For the text-containing cell, return its midpoint in [x, y] coordinate format. 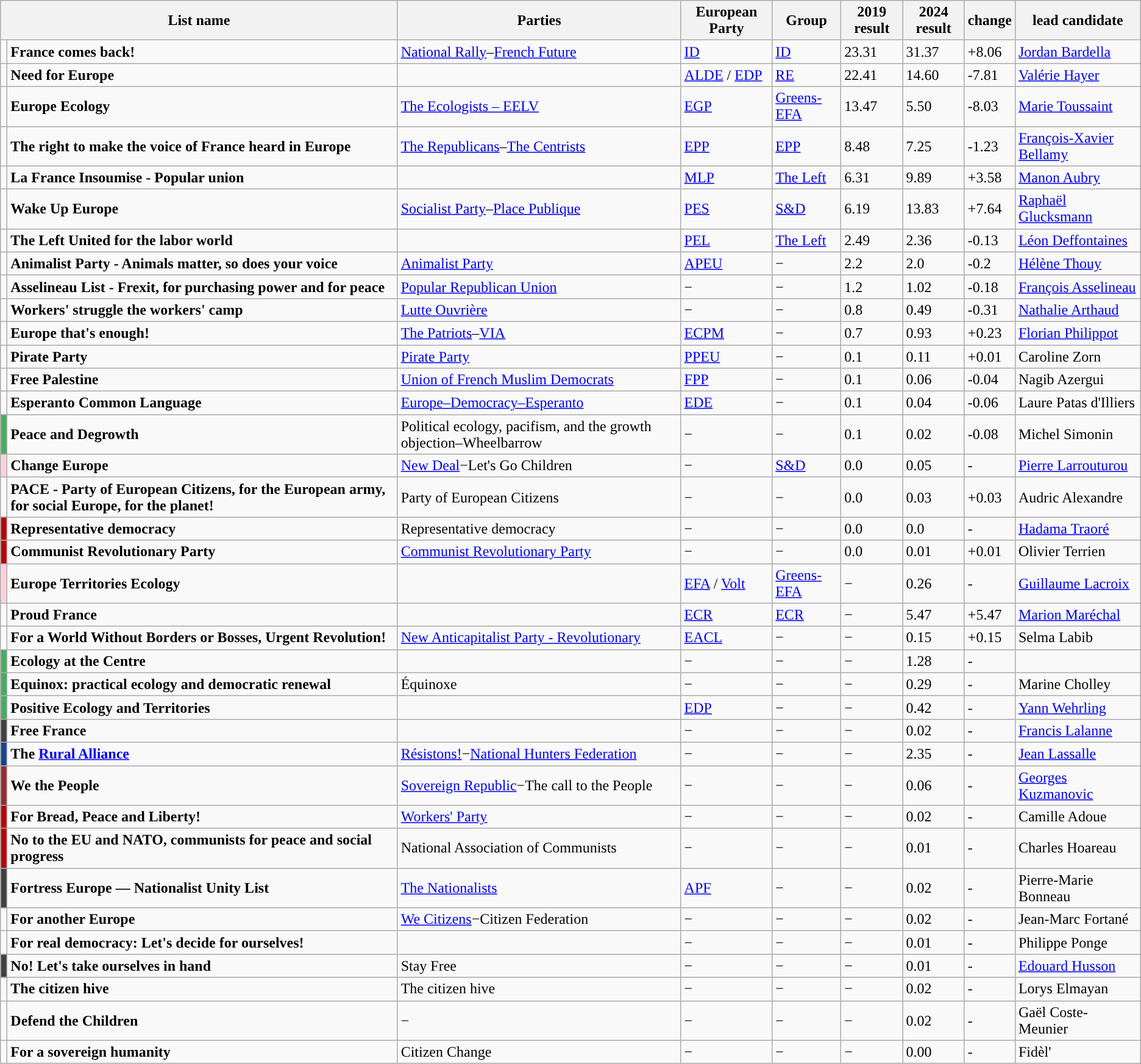
Camille Adoue [1078, 817]
EACL [727, 638]
No to the EU and NATO, communists for peace and social progress [202, 849]
-0.31 [990, 310]
5.47 [934, 615]
0.49 [934, 310]
For another Europe [202, 919]
Sovereign Republic−The call to the People [539, 785]
ALDE / EDP [727, 75]
Ecology at the Centre [202, 661]
1.02 [934, 287]
Manon Aubry [1078, 177]
0.26 [934, 583]
Change Europe [202, 466]
1.2 [872, 287]
+5.47 [990, 615]
Charles Hoareau [1078, 849]
0.11 [934, 357]
The Patriots–VIA [539, 333]
Positive Ecology and Territories [202, 707]
0.29 [934, 684]
MLP [727, 177]
Gaël Coste-Meunier [1078, 1021]
Party of European Citizens [539, 498]
-0.08 [990, 434]
Équinoxe [539, 684]
Marie Toussaint [1078, 106]
Valérie Hayer [1078, 75]
Wake Up Europe [202, 209]
For a World Without Borders or Bosses, Urgent Revolution! [202, 638]
New Anticapitalist Party - Revolutionary [539, 638]
Socialist Party–Place Publique [539, 209]
Stay Free [539, 966]
François Asselineau [1078, 287]
0.00 [934, 1052]
8.48 [872, 146]
13.83 [934, 209]
23.31 [872, 52]
1.28 [934, 661]
+8.06 [990, 52]
Nathalie Arthaud [1078, 310]
Selma Labib [1078, 638]
Fidèl' [1078, 1052]
2024 result [934, 21]
National Rally–French Future [539, 52]
RE [807, 75]
31.37 [934, 52]
Political ecology, pacifism, and the growth objection–Wheelbarrow [539, 434]
APF [727, 888]
0.15 [934, 638]
+7.64 [990, 209]
Guillaume Lacroix [1078, 583]
Proud France [202, 615]
14.60 [934, 75]
Citizen Change [539, 1052]
Pierre-Marie Bonneau [1078, 888]
-0.06 [990, 403]
FPP [727, 380]
+0.23 [990, 333]
Jordan Bardella [1078, 52]
Georges Kuzmanovic [1078, 785]
13.47 [872, 106]
List name [199, 21]
22.41 [872, 75]
Workers' Party [539, 817]
0.04 [934, 403]
Equinox: practical ecology and democratic renewal [202, 684]
APEU [727, 263]
0.03 [934, 498]
6.31 [872, 177]
Jean-Marc Fortané [1078, 919]
Raphaël Glucksmann [1078, 209]
Pierre Larrouturou [1078, 466]
The Republicans–The Centrists [539, 146]
Fortress Europe — Nationalist Unity List [202, 888]
Europe Ecology [202, 106]
New Deal−Let's Go Children [539, 466]
The Ecologists – EELV [539, 106]
Hadama Traoré [1078, 529]
Group [807, 21]
-0.04 [990, 380]
Popular Republican Union [539, 287]
Union of French Muslim Democrats [539, 380]
0.8 [872, 310]
-1.23 [990, 146]
0.93 [934, 333]
Edouard Husson [1078, 966]
2.49 [872, 240]
We the People [202, 785]
Workers' struggle the workers' camp [202, 310]
For Bread, Peace and Liberty! [202, 817]
The Nationalists [539, 888]
5.50 [934, 106]
9.89 [934, 177]
Philippe Ponge [1078, 943]
EDE [727, 403]
Olivier Terrien [1078, 552]
The Rural Alliance [202, 754]
PPEU [727, 357]
François-Xavier Bellamy [1078, 146]
Marine Cholley [1078, 684]
EFA / Volt [727, 583]
Europe–Democracy–Esperanto [539, 403]
For a sovereign humanity [202, 1052]
Need for Europe [202, 75]
Yann Wehrling [1078, 707]
+3.58 [990, 177]
PEL [727, 240]
European Party [727, 21]
Peace and Degrowth [202, 434]
Lutte Ouvrière [539, 310]
-0.2 [990, 263]
7.25 [934, 146]
Parties [539, 21]
EDP [727, 707]
Europe that's enough! [202, 333]
-0.18 [990, 287]
Résistons!−National Hunters Federation [539, 754]
For real democracy: Let's decide for ourselves! [202, 943]
2.36 [934, 240]
2.2 [872, 263]
-7.81 [990, 75]
+0.03 [990, 498]
France comes back! [202, 52]
lead candidate [1078, 21]
Jean Lassalle [1078, 754]
Animalist Party [539, 263]
Audric Alexandre [1078, 498]
Defend the Children [202, 1021]
Free France [202, 730]
6.19 [872, 209]
No! Let's take ourselves in hand [202, 966]
Francis Lalanne [1078, 730]
ECPM [727, 333]
We Citizens−Citizen Federation [539, 919]
change [990, 21]
Laure Patas d'Illiers [1078, 403]
-0.13 [990, 240]
Hélène Thouy [1078, 263]
Michel Simonin [1078, 434]
Marion Maréchal [1078, 615]
Léon Deffontaines [1078, 240]
-8.03 [990, 106]
Free Palestine [202, 380]
2.35 [934, 754]
0.7 [872, 333]
The Left United for the labor world [202, 240]
Asselineau List - Frexit, for purchasing power and for peace [202, 287]
PES [727, 209]
La France Insoumise - Popular union [202, 177]
0.42 [934, 707]
National Association of Communists [539, 849]
+0.15 [990, 638]
Nagib Azergui [1078, 380]
Esperanto Common Language [202, 403]
Animalist Party - Animals matter, so does your voice [202, 263]
PACE - Party of European Citizens, for the European army, for social Europe, for the planet! [202, 498]
Caroline Zorn [1078, 357]
0.05 [934, 466]
Europe Territories Ecology [202, 583]
Lorys Elmayan [1078, 989]
2.0 [934, 263]
EGP [727, 106]
The right to make the voice of France heard in Europe [202, 146]
2019 result [872, 21]
Florian Philippot [1078, 333]
